Output the [X, Y] coordinate of the center of the cell containing the given text.  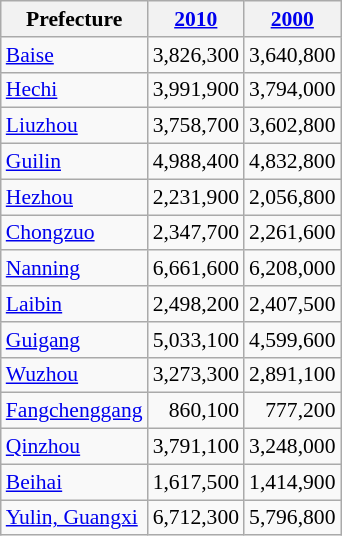
3,991,900 [196, 90]
6,712,300 [196, 518]
Prefecture [74, 19]
2010 [196, 19]
2,407,500 [292, 304]
6,208,000 [292, 269]
3,640,800 [292, 55]
4,599,600 [292, 340]
2,347,700 [196, 233]
3,758,700 [196, 126]
2,056,800 [292, 197]
4,988,400 [196, 162]
2,891,100 [292, 375]
Qinzhou [74, 447]
3,248,000 [292, 447]
Yulin, Guangxi [74, 518]
Wuzhou [74, 375]
777,200 [292, 411]
1,414,900 [292, 482]
Guilin [74, 162]
Guigang [74, 340]
860,100 [196, 411]
2,261,600 [292, 233]
2,231,900 [196, 197]
2000 [292, 19]
4,832,800 [292, 162]
Nanning [74, 269]
Liuzhou [74, 126]
5,796,800 [292, 518]
Fangchenggang [74, 411]
Chongzuo [74, 233]
3,826,300 [196, 55]
2,498,200 [196, 304]
1,617,500 [196, 482]
3,602,800 [292, 126]
Baise [74, 55]
3,791,100 [196, 447]
6,661,600 [196, 269]
5,033,100 [196, 340]
Beihai [74, 482]
Hezhou [74, 197]
Laibin [74, 304]
Hechi [74, 90]
3,273,300 [196, 375]
3,794,000 [292, 90]
